Find where the given text appears and provide that cell's center as (X, Y) coordinate. 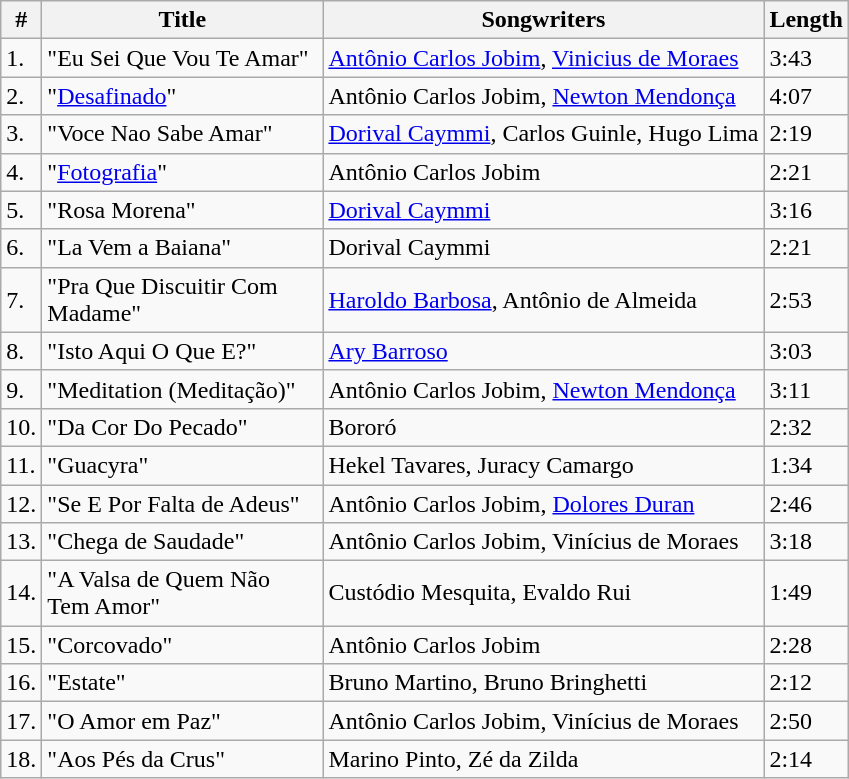
16. (22, 683)
2. (22, 96)
"Corcovado" (182, 645)
12. (22, 503)
"Da Cor Do Pecado" (182, 427)
14. (22, 594)
6. (22, 248)
4:07 (806, 96)
Hekel Tavares, Juracy Camargo (544, 465)
Antônio Carlos Jobim, Vinicius de Moraes (544, 58)
3:03 (806, 351)
10. (22, 427)
"Fotografia" (182, 172)
"Voce Nao Sabe Amar" (182, 134)
"A Valsa de Quem Não Tem Amor" (182, 594)
"Chega de Saudade" (182, 542)
18. (22, 759)
1:34 (806, 465)
2:19 (806, 134)
"Rosa Morena" (182, 210)
15. (22, 645)
Title (182, 20)
"Aos Pés da Crus" (182, 759)
8. (22, 351)
2:32 (806, 427)
Antônio Carlos Jobim, Dolores Duran (544, 503)
2:53 (806, 300)
13. (22, 542)
Custódio Mesquita, Evaldo Rui (544, 594)
3:16 (806, 210)
"Meditation (Meditação)" (182, 389)
"Eu Sei Que Vou Te Amar" (182, 58)
"Guacyra" (182, 465)
2:12 (806, 683)
5. (22, 210)
"Estate" (182, 683)
2:28 (806, 645)
11. (22, 465)
"O Amor em Paz" (182, 721)
17. (22, 721)
1. (22, 58)
3:11 (806, 389)
9. (22, 389)
1:49 (806, 594)
3:18 (806, 542)
2:46 (806, 503)
Ary Barroso (544, 351)
Haroldo Barbosa, Antônio de Almeida (544, 300)
"Isto Aqui O Que E?" (182, 351)
Dorival Caymmi, Carlos Guinle, Hugo Lima (544, 134)
Songwriters (544, 20)
7. (22, 300)
4. (22, 172)
"Desafinado" (182, 96)
Bruno Martino, Bruno Bringhetti (544, 683)
"La Vem a Baiana" (182, 248)
2:14 (806, 759)
Bororó (544, 427)
Marino Pinto, Zé da Zilda (544, 759)
3. (22, 134)
# (22, 20)
2:50 (806, 721)
3:43 (806, 58)
"Pra Que Discuitir Com Madame" (182, 300)
"Se E Por Falta de Adeus" (182, 503)
Length (806, 20)
